Provide the (X, Y) coordinate of the cell's center where the given text is located.  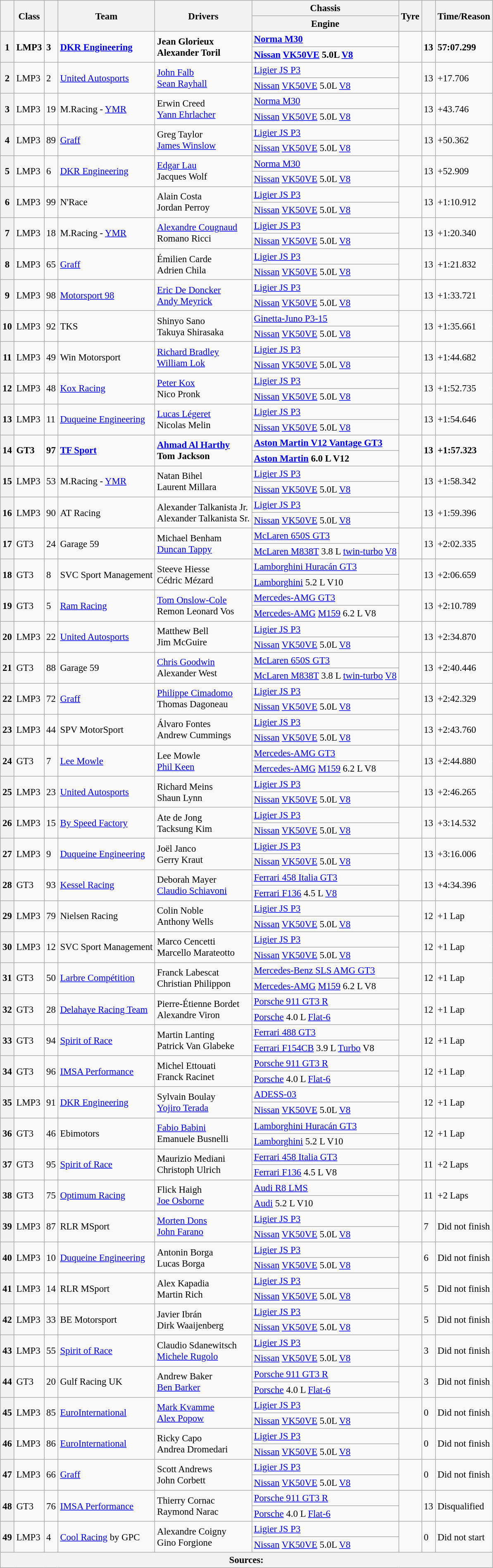
Cool Racing by GPC (107, 1537)
Colin Noble Anthony Wells (203, 916)
65 (51, 264)
SPV MotorSport (107, 730)
Philippe Cimadomo Thomas Dagoneau (203, 699)
Mark Kvamme Alex Popow (203, 1413)
40 (7, 1258)
Martin Lanting Patrick Van Glabeke (203, 1040)
31 (7, 978)
17 (7, 543)
+43.746 (464, 109)
Aston Martin V12 Vantage GT3 (325, 443)
+2:02.335 (464, 543)
Kessel Racing (107, 885)
53 (51, 481)
Steeve Hiesse Cédric Mézard (203, 575)
Alexandre Cougnaud Romano Ricci (203, 233)
Nielsen Racing (107, 916)
Andrew Baker Ben Barker (203, 1381)
42 (7, 1319)
27 (7, 854)
Álvaro Fontes Andrew Cummings (203, 730)
+1:35.661 (464, 326)
92 (51, 326)
85 (51, 1413)
32 (7, 1009)
+1:21.832 (464, 264)
Alex Kapadia Martin Rich (203, 1289)
29 (7, 916)
+2:40.446 (464, 668)
Ferrari 488 GT3 (325, 1033)
Émilien Carde Adrien Chila (203, 264)
1 (7, 47)
Pierre-Étienne Bordet Alexandre Viron (203, 1009)
Flick Haigh Joe Osborne (203, 1196)
Richard Meins Shaun Lynn (203, 792)
Sources: (246, 1560)
Lee Mowle (107, 760)
AT Racing (107, 513)
Ferrari F154CB 3.9 L Turbo V8 (325, 1048)
Scott Andrews John Corbett (203, 1475)
+3:14.532 (464, 823)
Engine (325, 24)
TF Sport (107, 451)
Gulf Racing UK (107, 1381)
Maurizio Mediani Christoph Ulrich (203, 1164)
Chassis (325, 8)
Eric De Doncker Andy Meyrick (203, 296)
Morten Dons John Farano (203, 1226)
16 (7, 513)
Michel Ettouati Franck Racinet (203, 1071)
Ate de Jong Tacksung Kim (203, 823)
Antonin Borga Lucas Borga (203, 1258)
+1:58.342 (464, 481)
Tyre (410, 16)
By Speed Factory (107, 823)
Natan Bihel Laurent Millara (203, 481)
John Falb Sean Rayhall (203, 78)
Ram Racing (107, 606)
Chris Goodwin Alexander West (203, 668)
Claudio Sdanewitsch Michele Rugolo (203, 1351)
+1:20.340 (464, 233)
34 (7, 1071)
Alain Costa Jordan Perroy (203, 202)
21 (7, 668)
97 (51, 451)
+2:42.329 (464, 699)
+17.706 (464, 78)
89 (51, 140)
45 (7, 1413)
Audi 5.2 L V10 (325, 1203)
66 (51, 1475)
Greg Taylor James Winslow (203, 140)
88 (51, 668)
Mercedes-Benz SLS AMG GT3 (325, 971)
+1:59.396 (464, 513)
37 (7, 1164)
95 (51, 1164)
30 (7, 947)
Motorsport 98 (107, 296)
50 (51, 978)
39 (7, 1226)
Delahaye Racing Team (107, 1009)
Michael Benham Duncan Tappy (203, 543)
N'Race (107, 202)
+50.362 (464, 140)
+1:44.682 (464, 358)
+1:52.735 (464, 388)
+2:46.265 (464, 792)
38 (7, 1196)
72 (51, 699)
76 (51, 1506)
93 (51, 885)
Ginetta-Juno P3-15 (325, 319)
47 (7, 1475)
Time/Reason (464, 16)
Larbre Compétition (107, 978)
+52.909 (464, 171)
55 (51, 1351)
Tom Onslow-Cole Remon Leonard Vos (203, 606)
Win Motorsport (107, 358)
Matthew Bell Jim McGuire (203, 637)
+2:10.789 (464, 606)
Aston Martin 6.0 L V12 (325, 458)
Lee Mowle Phil Keen (203, 760)
Jean Glorieux Alexander Toril (203, 47)
Shinyo Sano Takuya Shirasaka (203, 326)
Fabio Babini Emanuele Busnelli (203, 1134)
79 (51, 916)
Erwin Creed Yann Ehrlacher (203, 109)
35 (7, 1102)
90 (51, 513)
Optimum Racing (107, 1196)
+1:33.721 (464, 296)
91 (51, 1102)
41 (7, 1289)
43 (7, 1351)
Richard Bradley William Lok (203, 358)
Class (29, 16)
Did not start (464, 1537)
Team (107, 16)
+2:06.659 (464, 575)
ADESS-03 (325, 1094)
87 (51, 1226)
Edgar Lau Jacques Wolf (203, 171)
Javier Ibrán Dirk Waaijenberg (203, 1319)
Deborah Mayer Claudio Schiavoni (203, 885)
Ebimotors (107, 1134)
Sylvain Boulay Yojiro Terada (203, 1102)
25 (7, 792)
96 (51, 1071)
+3:16.006 (464, 854)
98 (51, 296)
+2:43.760 (464, 730)
86 (51, 1444)
Joël Janco Gerry Kraut (203, 854)
Alexandre Coigny Gino Forgione (203, 1537)
+1:10.912 (464, 202)
Ahmad Al Harthy Tom Jackson (203, 451)
Drivers (203, 16)
Lucas Légeret Nicolas Melin (203, 419)
Peter Kox Nico Pronk (203, 388)
BE Motorsport (107, 1319)
36 (7, 1134)
75 (51, 1196)
Thierry Cornac Raymond Narac (203, 1506)
+2:34.870 (464, 637)
+2:44.880 (464, 760)
TKS (107, 326)
Marco Cencetti Marcello Marateotto (203, 947)
Audi R8 LMS (325, 1188)
+1:54.646 (464, 419)
94 (51, 1040)
Disqualified (464, 1506)
+1:57.323 (464, 451)
26 (7, 823)
Alexander Talkanista Jr. Alexander Talkanista Sr. (203, 513)
99 (51, 202)
Ricky Capo Andrea Dromedari (203, 1444)
57:07.299 (464, 47)
Franck Labescat Christian Philippon (203, 978)
+4:34.396 (464, 885)
Kox Racing (107, 388)
